Locate the cell with the specified text and output its [x, y] center coordinate. 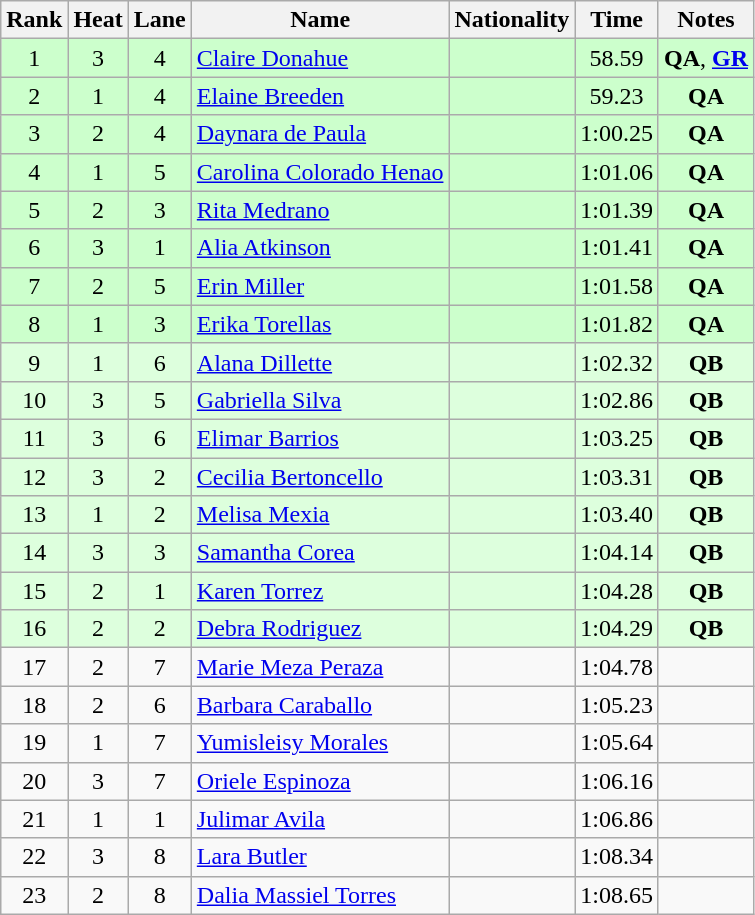
Daynara de Paula [320, 134]
18 [34, 705]
Lara Butler [320, 857]
14 [34, 553]
19 [34, 743]
21 [34, 819]
1:06.16 [617, 781]
17 [34, 667]
Cecilia Bertoncello [320, 477]
Barbara Caraballo [320, 705]
1:03.25 [617, 438]
Name [320, 20]
1:05.64 [617, 743]
1:01.39 [617, 210]
Yumisleisy Morales [320, 743]
20 [34, 781]
Elaine Breeden [320, 96]
10 [34, 400]
Heat [98, 20]
1:01.58 [617, 286]
1:02.32 [617, 362]
15 [34, 591]
Alia Atkinson [320, 248]
Dalia Massiel Torres [320, 895]
12 [34, 477]
1:00.25 [617, 134]
Rank [34, 20]
1:04.28 [617, 591]
16 [34, 629]
Oriele Espinoza [320, 781]
Carolina Colorado Henao [320, 172]
Samantha Corea [320, 553]
Julimar Avila [320, 819]
1:01.82 [617, 324]
1:02.86 [617, 400]
1:04.14 [617, 553]
11 [34, 438]
1:08.34 [617, 857]
1:01.06 [617, 172]
1:03.31 [617, 477]
Erin Miller [320, 286]
1:03.40 [617, 515]
Melisa Mexia [320, 515]
9 [34, 362]
1:04.78 [617, 667]
22 [34, 857]
1:06.86 [617, 819]
Marie Meza Peraza [320, 667]
Notes [706, 20]
Alana Dillette [320, 362]
13 [34, 515]
1:05.23 [617, 705]
58.59 [617, 58]
QA, GR [706, 58]
Karen Torrez [320, 591]
1:04.29 [617, 629]
1:08.65 [617, 895]
1:01.41 [617, 248]
Erika Torellas [320, 324]
Gabriella Silva [320, 400]
Lane [160, 20]
Elimar Barrios [320, 438]
Nationality [512, 20]
Debra Rodriguez [320, 629]
Time [617, 20]
Claire Donahue [320, 58]
23 [34, 895]
59.23 [617, 96]
Rita Medrano [320, 210]
